Extract the (x, y) coordinate from the center of the cell holding the provided text.  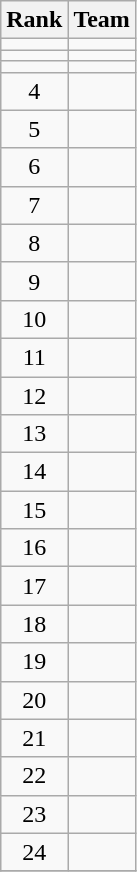
10 (34, 319)
13 (34, 434)
8 (34, 243)
22 (34, 776)
Team (102, 20)
14 (34, 472)
9 (34, 281)
24 (34, 852)
5 (34, 129)
12 (34, 395)
21 (34, 738)
17 (34, 586)
18 (34, 624)
23 (34, 814)
20 (34, 700)
Rank (34, 20)
16 (34, 548)
11 (34, 357)
19 (34, 662)
7 (34, 205)
4 (34, 91)
6 (34, 167)
15 (34, 510)
